Locate the cell with the specified text and output its (X, Y) center coordinate. 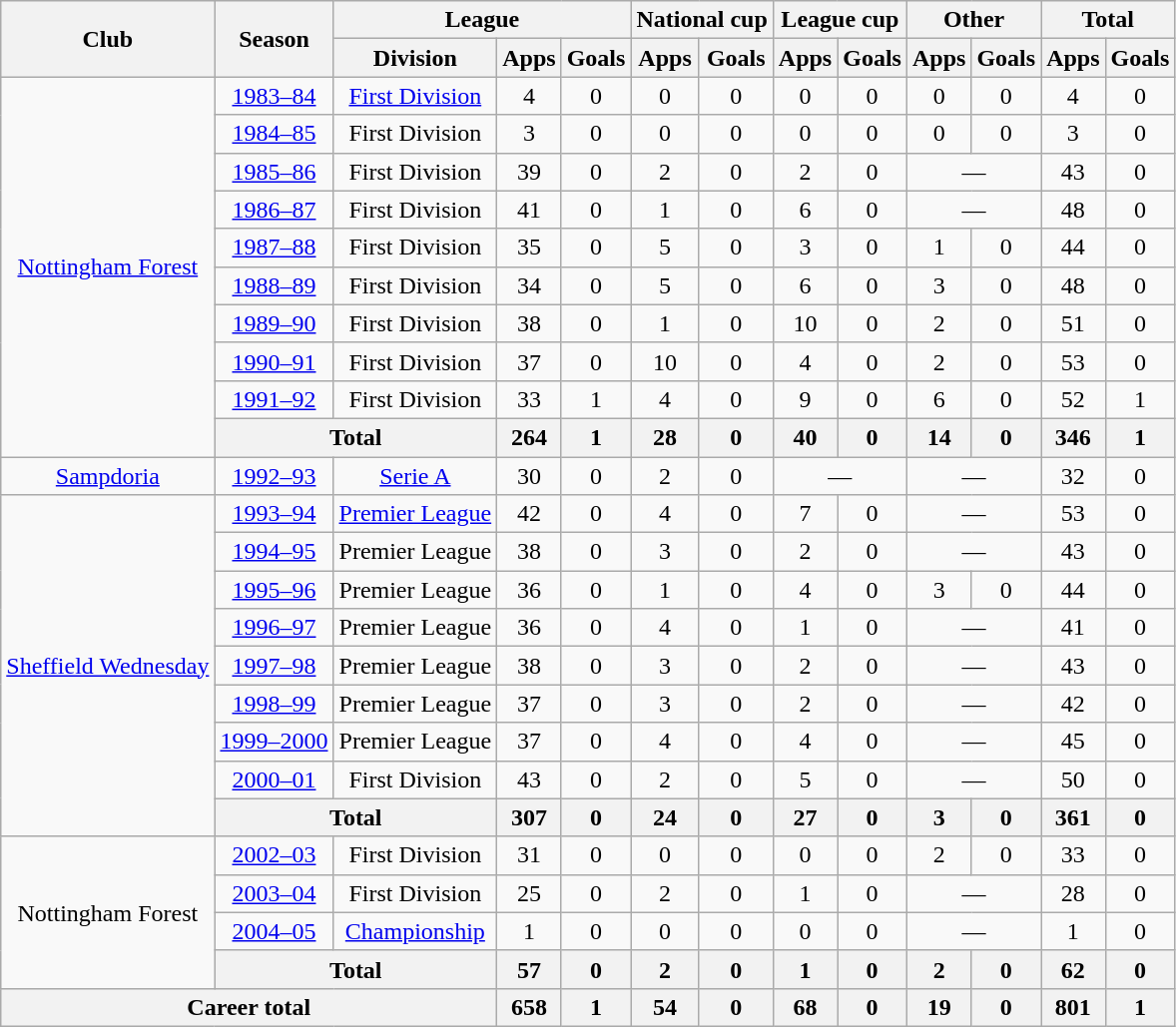
24 (665, 817)
31 (529, 855)
14 (938, 437)
39 (529, 172)
1988–89 (274, 285)
1990–91 (274, 361)
Career total (250, 1007)
1989–90 (274, 323)
Other (973, 20)
1996–97 (274, 628)
801 (1073, 1007)
45 (1073, 742)
2003–04 (274, 893)
346 (1073, 437)
1984–85 (274, 134)
Division (415, 58)
1997–98 (274, 666)
National cup (702, 20)
264 (529, 437)
27 (805, 817)
1991–92 (274, 399)
1986–87 (274, 210)
30 (529, 476)
1993–94 (274, 514)
68 (805, 1007)
1995–96 (274, 590)
1987–88 (274, 248)
40 (805, 437)
1994–95 (274, 552)
2000–01 (274, 779)
Sampdoria (108, 476)
54 (665, 1007)
35 (529, 248)
62 (1073, 969)
Club (108, 39)
32 (1073, 476)
307 (529, 817)
1998–99 (274, 704)
57 (529, 969)
1985–86 (274, 172)
2002–03 (274, 855)
361 (1073, 817)
1992–93 (274, 476)
9 (805, 399)
25 (529, 893)
2004–05 (274, 931)
League (482, 20)
1983–84 (274, 96)
Championship (415, 931)
7 (805, 514)
51 (1073, 323)
Season (274, 39)
50 (1073, 779)
Sheffield Wednesday (108, 667)
34 (529, 285)
Serie A (415, 476)
658 (529, 1007)
19 (938, 1007)
52 (1073, 399)
League cup (840, 20)
1999–2000 (274, 742)
